Determine the (x, y) coordinate at the center of the cell enclosing the given text.  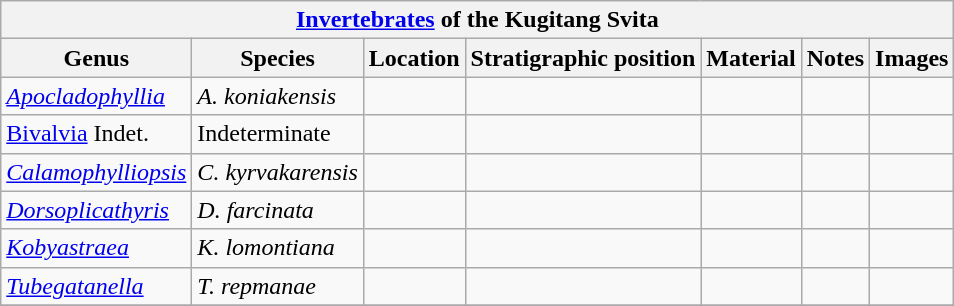
C. kyrvakarensis (278, 172)
Indeterminate (278, 134)
Dorsoplicathyris (96, 210)
Genus (96, 58)
T. repmanae (278, 286)
K. lomontiana (278, 248)
Location (414, 58)
Images (912, 58)
Invertebrates of the Kugitang Svita (478, 20)
Apocladophyllia (96, 96)
Bivalvia Indet. (96, 134)
Stratigraphic position (583, 58)
D. farcinata (278, 210)
Species (278, 58)
Notes (835, 58)
Material (751, 58)
A. koniakensis (278, 96)
Tubegatanella (96, 286)
Kobyastraea (96, 248)
Calamophylliopsis (96, 172)
